Find where the given text appears and provide that cell's center as [X, Y] coordinate. 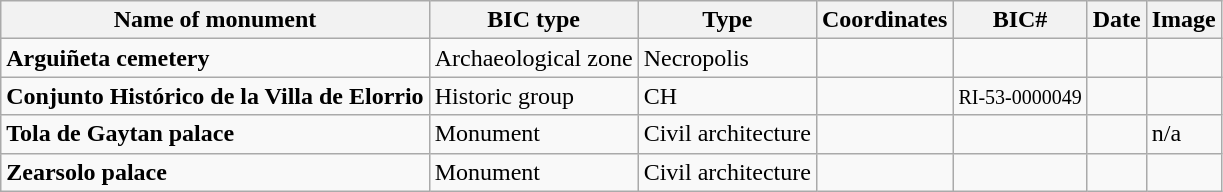
CH [727, 96]
Coordinates [884, 20]
RI-53-0000049 [1020, 96]
Date [1116, 20]
Name of monument [215, 20]
Image [1184, 20]
BIC type [534, 20]
Necropolis [727, 58]
BIC# [1020, 20]
Conjunto Histórico de la Villa de Elorrio [215, 96]
Arguiñeta cemetery [215, 58]
Type [727, 20]
Tola de Gaytan palace [215, 134]
Historic group [534, 96]
n/a [1184, 134]
Archaeological zone [534, 58]
Zearsolo palace [215, 172]
